Detect which cell encompasses the target text, then output its (X, Y) center coordinate. 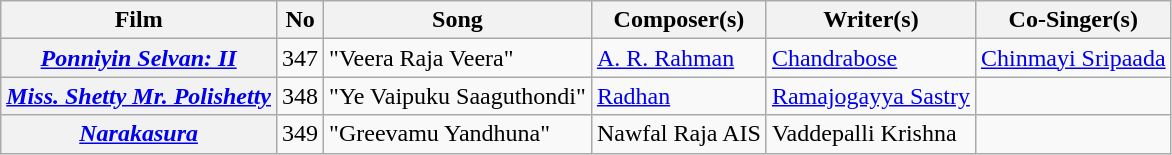
347 (300, 58)
348 (300, 96)
Narakasura (139, 134)
"Ye Vaipuku Saaguthondi" (458, 96)
Miss. Shetty Mr. Polishetty (139, 96)
No (300, 20)
Vaddepalli Krishna (870, 134)
Chinmayi Sripaada (1073, 58)
Film (139, 20)
349 (300, 134)
"Greevamu Yandhuna" (458, 134)
A. R. Rahman (678, 58)
"Veera Raja Veera" (458, 58)
Ramajogayya Sastry (870, 96)
Ponniyin Selvan: II (139, 58)
Nawfal Raja AIS (678, 134)
Writer(s) (870, 20)
Radhan (678, 96)
Chandrabose (870, 58)
Co-Singer(s) (1073, 20)
Song (458, 20)
Composer(s) (678, 20)
